Locate the cell with the specified text and output its (X, Y) center coordinate. 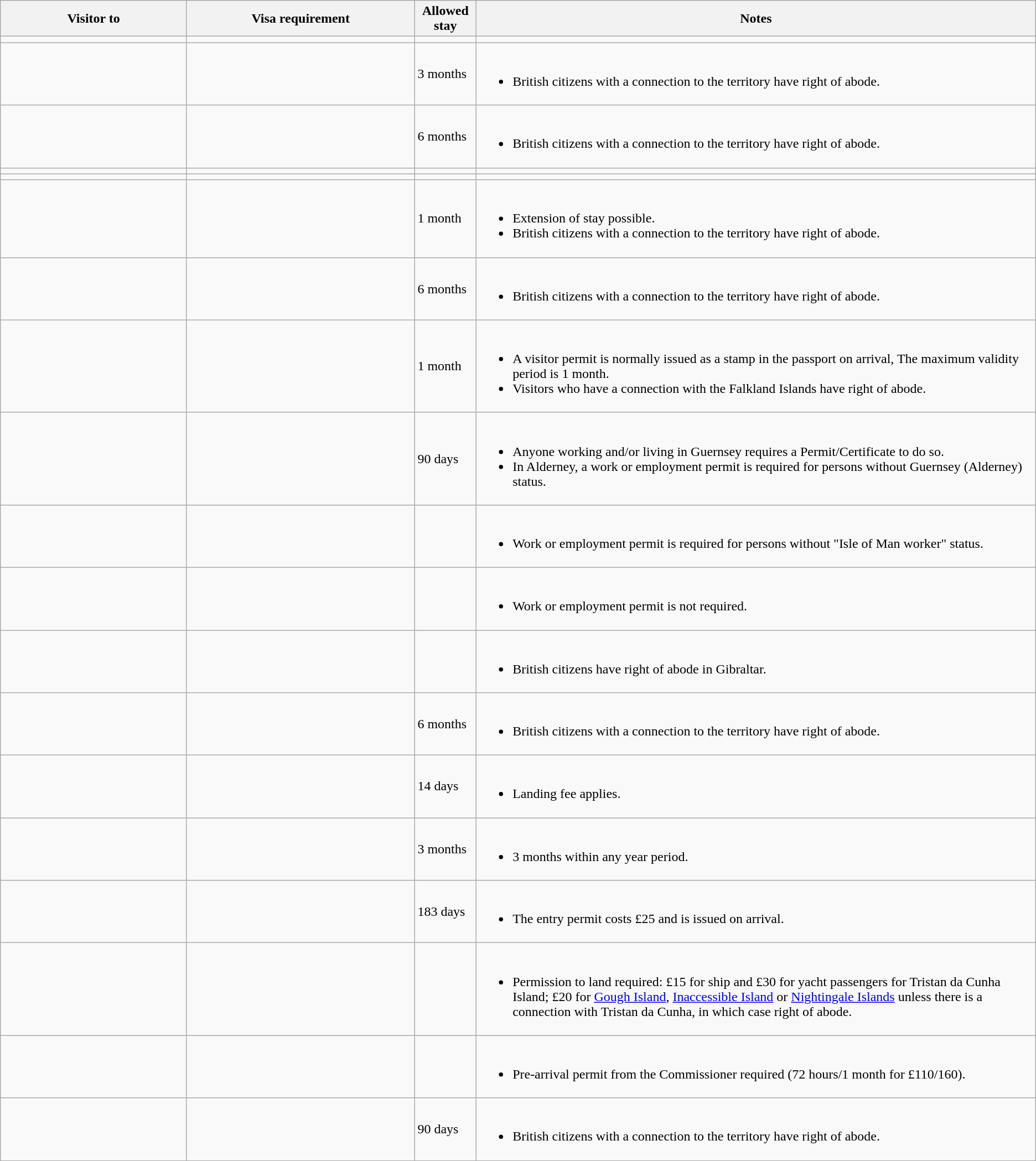
British citizens have right of abode in Gibraltar. (756, 661)
Notes (756, 19)
Visitor to (94, 19)
Extension of stay possible.British citizens with a connection to the territory have right of abode. (756, 219)
Work or employment permit is required for persons without "Isle of Man worker" status. (756, 536)
The entry permit costs £25 and is issued on arrival. (756, 912)
14 days (446, 787)
Work or employment permit is not required. (756, 599)
Landing fee applies. (756, 787)
Visa requirement (300, 19)
3 months within any year period. (756, 849)
Allowed stay (446, 19)
183 days (446, 912)
Pre-arrival permit from the Commissioner required (72 hours/1 month for £110/160). (756, 1067)
